Return [X, Y] of the center of cell containing provided text 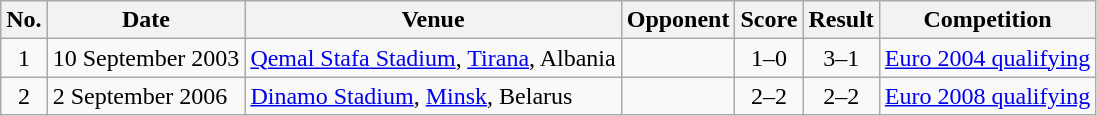
10 September 2003 [146, 58]
2 [24, 96]
Dinamo Stadium, Minsk, Belarus [433, 96]
Venue [433, 20]
Euro 2008 qualifying [987, 96]
Score [769, 20]
3–1 [841, 58]
Opponent [678, 20]
Euro 2004 qualifying [987, 58]
Result [841, 20]
1 [24, 58]
Date [146, 20]
1–0 [769, 58]
No. [24, 20]
2 September 2006 [146, 96]
Competition [987, 20]
Qemal Stafa Stadium, Tirana, Albania [433, 58]
